Search for the cell housing the specified text and yield its [x, y] center coordinate. 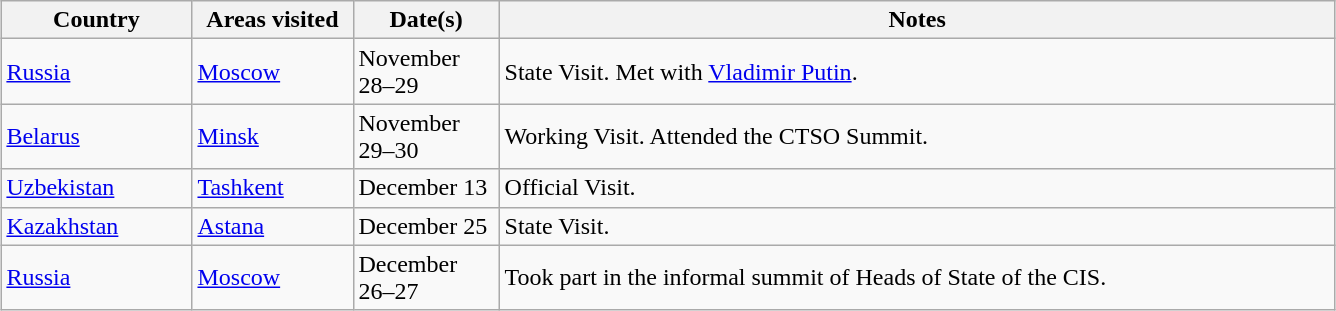
Tashkent [272, 188]
Areas visited [272, 20]
Notes [917, 20]
Date(s) [426, 20]
Minsk [272, 136]
Uzbekistan [96, 188]
Astana [272, 226]
November 29–30 [426, 136]
Working Visit. Attended the CTSO Summit. [917, 136]
State Visit. [917, 226]
December 25 [426, 226]
December 26–27 [426, 278]
Took part in the informal summit of Heads of State of the CIS. [917, 278]
Kazakhstan [96, 226]
December 13 [426, 188]
November 28–29 [426, 72]
Country [96, 20]
Official Visit. [917, 188]
State Visit. Met with Vladimir Putin. [917, 72]
Belarus [96, 136]
